Pinpoint the cell where the given text exists, returning its (x, y) midpoint coordinate. 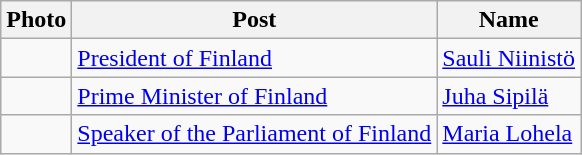
Name (509, 20)
Speaker of the Parliament of Finland (254, 134)
Photo (36, 20)
Post (254, 20)
Sauli Niinistö (509, 58)
President of Finland (254, 58)
Maria Lohela (509, 134)
Prime Minister of Finland (254, 96)
Juha Sipilä (509, 96)
